Return (X, Y) of the center of cell containing provided text 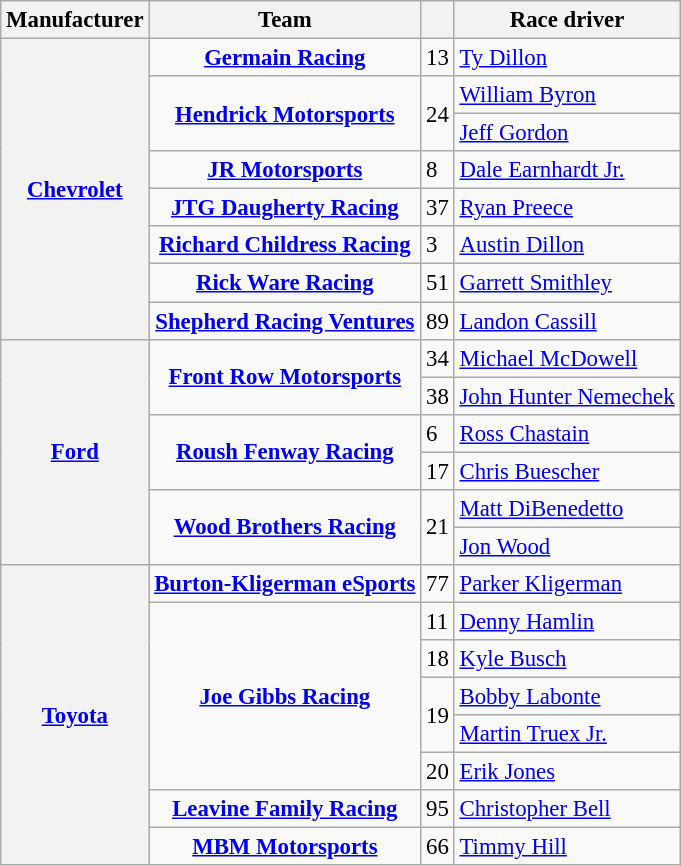
Burton-Kligerman eSports (285, 584)
Matt DiBenedetto (567, 509)
Rick Ware Racing (285, 283)
6 (438, 433)
Joe Gibbs Racing (285, 696)
20 (438, 772)
Bobby Labonte (567, 697)
Parker Kligerman (567, 584)
Jon Wood (567, 546)
Richard Childress Racing (285, 245)
Ford (75, 452)
Kyle Busch (567, 659)
Germain Racing (285, 58)
51 (438, 283)
89 (438, 321)
8 (438, 170)
Ross Chastain (567, 433)
Ryan Preece (567, 208)
18 (438, 659)
Dale Earnhardt Jr. (567, 170)
Leavine Family Racing (285, 809)
77 (438, 584)
Jeff Gordon (567, 133)
MBM Motorsports (285, 847)
Manufacturer (75, 20)
34 (438, 358)
Toyota (75, 716)
Shepherd Racing Ventures (285, 321)
19 (438, 716)
Erik Jones (567, 772)
JR Motorsports (285, 170)
Martin Truex Jr. (567, 734)
Chevrolet (75, 190)
Timmy Hill (567, 847)
Hendrick Motorsports (285, 114)
66 (438, 847)
21 (438, 528)
38 (438, 396)
13 (438, 58)
Christopher Bell (567, 809)
Team (285, 20)
JTG Daugherty Racing (285, 208)
Race driver (567, 20)
Denny Hamlin (567, 621)
17 (438, 471)
Landon Cassill (567, 321)
Austin Dillon (567, 245)
Front Row Motorsports (285, 376)
95 (438, 809)
Chris Buescher (567, 471)
11 (438, 621)
3 (438, 245)
24 (438, 114)
37 (438, 208)
Michael McDowell (567, 358)
Roush Fenway Racing (285, 452)
Ty Dillon (567, 58)
Wood Brothers Racing (285, 528)
John Hunter Nemechek (567, 396)
William Byron (567, 95)
Garrett Smithley (567, 283)
